Provide the [x, y] coordinate of the cell's center where the given text is located.  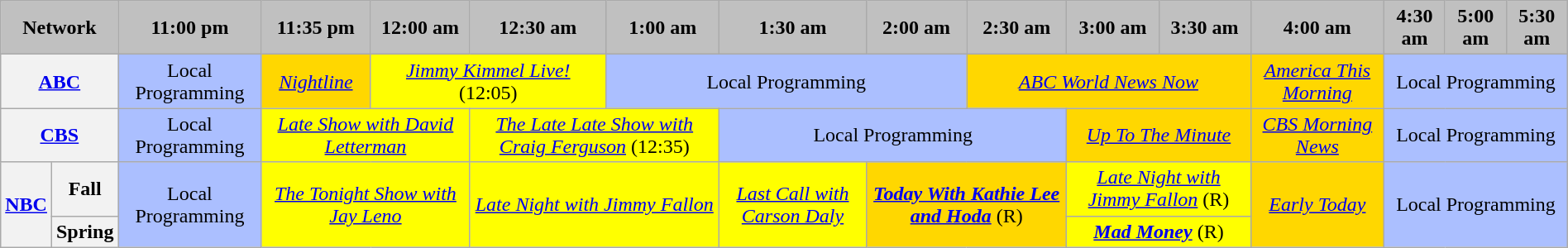
1:00 am [663, 28]
NBC [26, 205]
5:30 am [1537, 28]
2:30 am [1017, 28]
Late Night with Jimmy Fallon (R) [1159, 188]
5:00 am [1475, 28]
3:30 am [1204, 28]
Nightline [316, 81]
Jimmy Kimmel Live! (12:05) [488, 81]
ABC [60, 81]
Today With Kathie Lee and Hoda (R) [966, 205]
Fall [84, 188]
4:30 am [1415, 28]
CBS [60, 136]
Up To The Minute [1159, 136]
1:30 am [793, 28]
12:00 am [420, 28]
America This Morning [1317, 81]
Network [60, 28]
Mad Money (R) [1159, 231]
12:30 am [538, 28]
Late Night with Jimmy Fallon [595, 205]
Last Call with Carson Daly [793, 205]
11:00 pm [190, 28]
2:00 am [916, 28]
Early Today [1317, 205]
ABC World News Now [1108, 81]
The Tonight Show with Jay Leno [366, 205]
4:00 am [1317, 28]
The Late Late Show with Craig Ferguson (12:35) [595, 136]
Late Show with David Letterman [366, 136]
CBS Morning News [1317, 136]
Spring [84, 231]
3:00 am [1113, 28]
11:35 pm [316, 28]
